For the text-containing cell, return its midpoint in (X, Y) coordinate format. 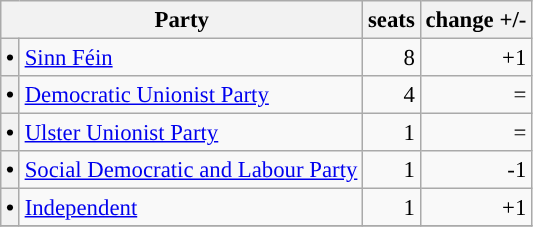
Social Democratic and Labour Party (190, 170)
seats (392, 20)
8 (392, 58)
4 (392, 95)
Democratic Unionist Party (190, 95)
change +/- (476, 20)
Sinn Féin (190, 58)
Party (182, 20)
Independent (190, 208)
-1 (476, 170)
Ulster Unionist Party (190, 133)
